Scan for the cell matching the given text and deliver its [x, y] coordinate at center. 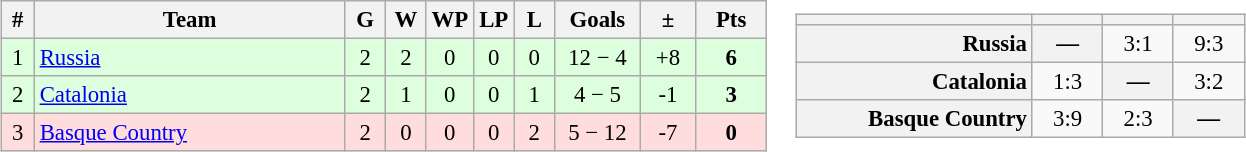
Team [190, 20]
2:3 [1138, 119]
L [534, 20]
WP [450, 20]
4 − 5 [598, 95]
3:9 [1068, 119]
-1 [668, 95]
6 [732, 58]
LP [494, 20]
5 − 12 [598, 133]
Goals [598, 20]
W [406, 20]
1:3 [1068, 82]
± [668, 20]
3:1 [1138, 44]
Pts [732, 20]
G [366, 20]
9:3 [1208, 44]
+8 [668, 58]
12 − 4 [598, 58]
3:2 [1208, 82]
-7 [668, 133]
# [18, 20]
